Extract the (x, y) coordinate from the center of the cell holding the provided text.  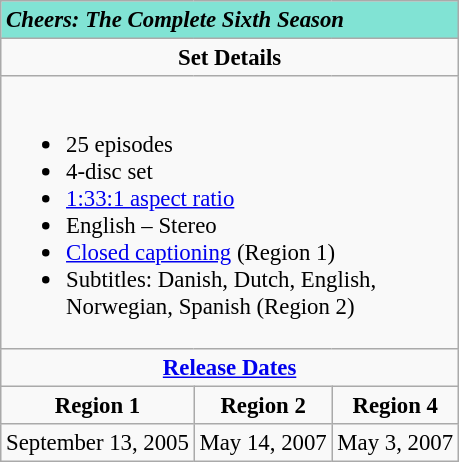
May 3, 2007 (395, 442)
Release Dates (230, 367)
May 14, 2007 (263, 442)
Region 4 (395, 405)
Region 1 (98, 405)
Set Details (230, 58)
September 13, 2005 (98, 442)
Region 2 (263, 405)
Cheers: The Complete Sixth Season (230, 20)
25 episodes4-disc set1:33:1 aspect ratioEnglish – StereoClosed captioning (Region 1)Subtitles: Danish, Dutch, English, Norwegian, Spanish (Region 2) (230, 212)
